Search for the cell housing the specified text and yield its (x, y) center coordinate. 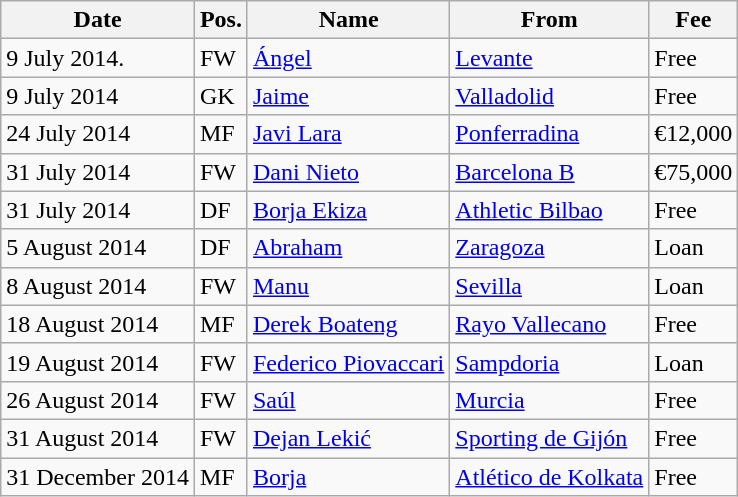
Jaime (348, 96)
Derek Boateng (348, 324)
Valladolid (550, 96)
9 July 2014. (98, 58)
Sporting de Gijón (550, 438)
Rayo Vallecano (550, 324)
Ponferradina (550, 134)
Ángel (348, 58)
Abraham (348, 248)
24 July 2014 (98, 134)
Javi Lara (348, 134)
Dejan Lekić (348, 438)
Barcelona B (550, 172)
19 August 2014 (98, 362)
Borja Ekiza (348, 210)
Federico Piovaccari (348, 362)
Borja (348, 477)
Atlético de Kolkata (550, 477)
Name (348, 20)
31 December 2014 (98, 477)
18 August 2014 (98, 324)
Athletic Bilbao (550, 210)
€75,000 (694, 172)
Levante (550, 58)
GK (220, 96)
From (550, 20)
Manu (348, 286)
Zaragoza (550, 248)
31 August 2014 (98, 438)
Date (98, 20)
Dani Nieto (348, 172)
€12,000 (694, 134)
9 July 2014 (98, 96)
Sevilla (550, 286)
5 August 2014 (98, 248)
Fee (694, 20)
Pos. (220, 20)
Murcia (550, 400)
8 August 2014 (98, 286)
Sampdoria (550, 362)
Saúl (348, 400)
26 August 2014 (98, 400)
